Return the (X, Y) coordinate for the center point of the cell that contains the specified text.  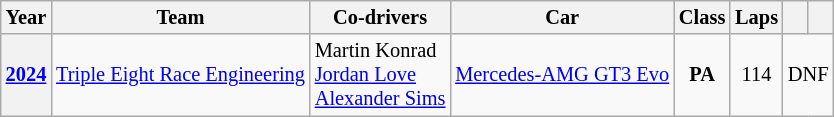
DNF (808, 75)
PA (702, 75)
Martin Konrad Jordan Love Alexander Sims (380, 75)
Class (702, 17)
Mercedes-AMG GT3 Evo (562, 75)
Triple Eight Race Engineering (180, 75)
Co-drivers (380, 17)
Year (26, 17)
Team (180, 17)
Laps (756, 17)
Car (562, 17)
114 (756, 75)
2024 (26, 75)
